For the text-containing cell, return its midpoint in (X, Y) coordinate format. 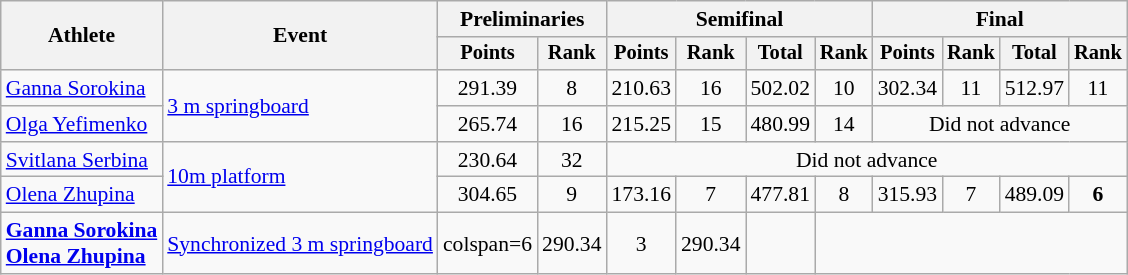
Synchronized 3 m springboard (300, 244)
489.09 (1034, 195)
480.99 (780, 124)
Ganna SorokinaOlena Zhupina (82, 244)
10m platform (300, 178)
Olena Zhupina (82, 195)
colspan=6 (488, 244)
3 m springboard (300, 106)
Ganna Sorokina (82, 88)
173.16 (642, 195)
315.93 (908, 195)
477.81 (780, 195)
14 (844, 124)
265.74 (488, 124)
291.39 (488, 88)
512.97 (1034, 88)
15 (710, 124)
302.34 (908, 88)
9 (572, 195)
304.65 (488, 195)
502.02 (780, 88)
230.64 (488, 160)
Athlete (82, 36)
6 (1098, 195)
10 (844, 88)
215.25 (642, 124)
Event (300, 36)
Preliminaries (522, 19)
3 (642, 244)
32 (572, 160)
210.63 (642, 88)
Semifinal (740, 19)
Olga Yefimenko (82, 124)
Svitlana Serbina (82, 160)
Final (1000, 19)
